For the text-containing cell, return its midpoint in [X, Y] coordinate format. 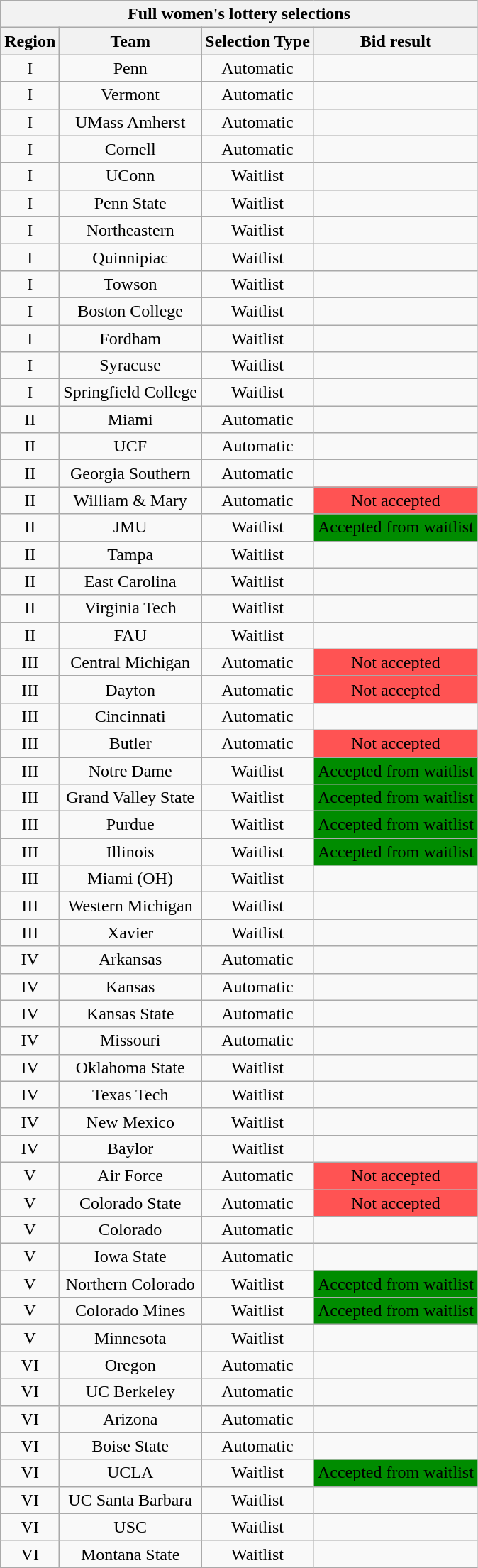
Oregon [130, 1365]
JMU [130, 527]
Region [30, 41]
Penn State [130, 203]
Kansas [130, 987]
Western Michigan [130, 906]
Colorado State [130, 1203]
Penn [130, 68]
UCLA [130, 1473]
New Mexico [130, 1122]
Xavier [130, 933]
UCF [130, 446]
Full women's lottery selections [240, 14]
Arizona [130, 1419]
Oklahoma State [130, 1068]
USC [130, 1527]
Iowa State [130, 1257]
Boise State [130, 1446]
Butler [130, 743]
Virginia Tech [130, 608]
Miami (OH) [130, 879]
Quinnipiac [130, 257]
UC Berkeley [130, 1392]
Georgia Southern [130, 473]
Minnesota [130, 1338]
Montana State [130, 1554]
Notre Dame [130, 770]
Colorado [130, 1230]
Syracuse [130, 366]
Team [130, 41]
Miami [130, 420]
Air Force [130, 1175]
Arkansas [130, 960]
Cornell [130, 149]
Cincinnati [130, 716]
Baylor [130, 1148]
William & Mary [130, 500]
UConn [130, 176]
Vermont [130, 95]
Purdue [130, 825]
Colorado Mines [130, 1311]
Towson [130, 284]
Fordham [130, 339]
Central Michigan [130, 662]
Grand Valley State [130, 798]
Texas Tech [130, 1095]
Illinois [130, 852]
Kansas State [130, 1014]
Dayton [130, 689]
UC Santa Barbara [130, 1500]
Northeastern [130, 230]
UMass Amherst [130, 122]
Tampa [130, 554]
Boston College [130, 311]
Selection Type [258, 41]
East Carolina [130, 581]
Springfield College [130, 393]
FAU [130, 635]
Bid result [396, 41]
Missouri [130, 1041]
Northern Colorado [130, 1284]
